Pinpoint the cell where the given text exists, returning its (X, Y) midpoint coordinate. 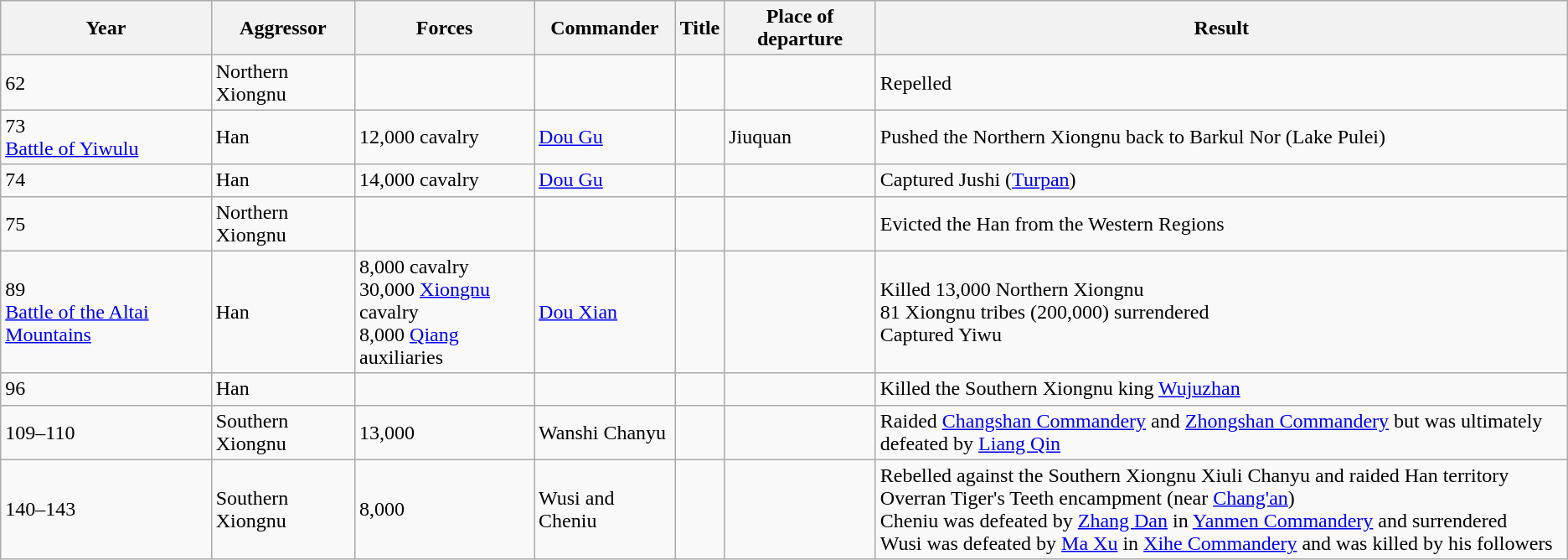
8,000 cavalry30,000 Xiongnu cavalry8,000 Qiang auxiliaries (445, 312)
62 (106, 82)
8,000 (445, 510)
Evicted the Han from the Western Regions (1221, 223)
Killed the Southern Xiongnu king Wujuzhan (1221, 389)
Captured Jushi (Turpan) (1221, 180)
74 (106, 180)
Wusi and Cheniu (605, 510)
Place of departure (801, 29)
Commander (605, 29)
13,000 (445, 433)
89Battle of the Altai Mountains (106, 312)
Repelled (1221, 82)
109–110 (106, 433)
Wanshi Chanyu (605, 433)
Result (1221, 29)
96 (106, 389)
Raided Changshan Commandery and Zhongshan Commandery but was ultimately defeated by Liang Qin (1221, 433)
Dou Xian (605, 312)
Aggressor (283, 29)
14,000 cavalry (445, 180)
Killed 13,000 Northern Xiongnu81 Xiongnu tribes (200,000) surrenderedCaptured Yiwu (1221, 312)
Title (700, 29)
73Battle of Yiwulu (106, 137)
12,000 cavalry (445, 137)
Jiuquan (801, 137)
Pushed the Northern Xiongnu back to Barkul Nor (Lake Pulei) (1221, 137)
75 (106, 223)
Forces (445, 29)
Year (106, 29)
140–143 (106, 510)
